Provide the (X, Y) coordinate of the cell's center where the given text is located.  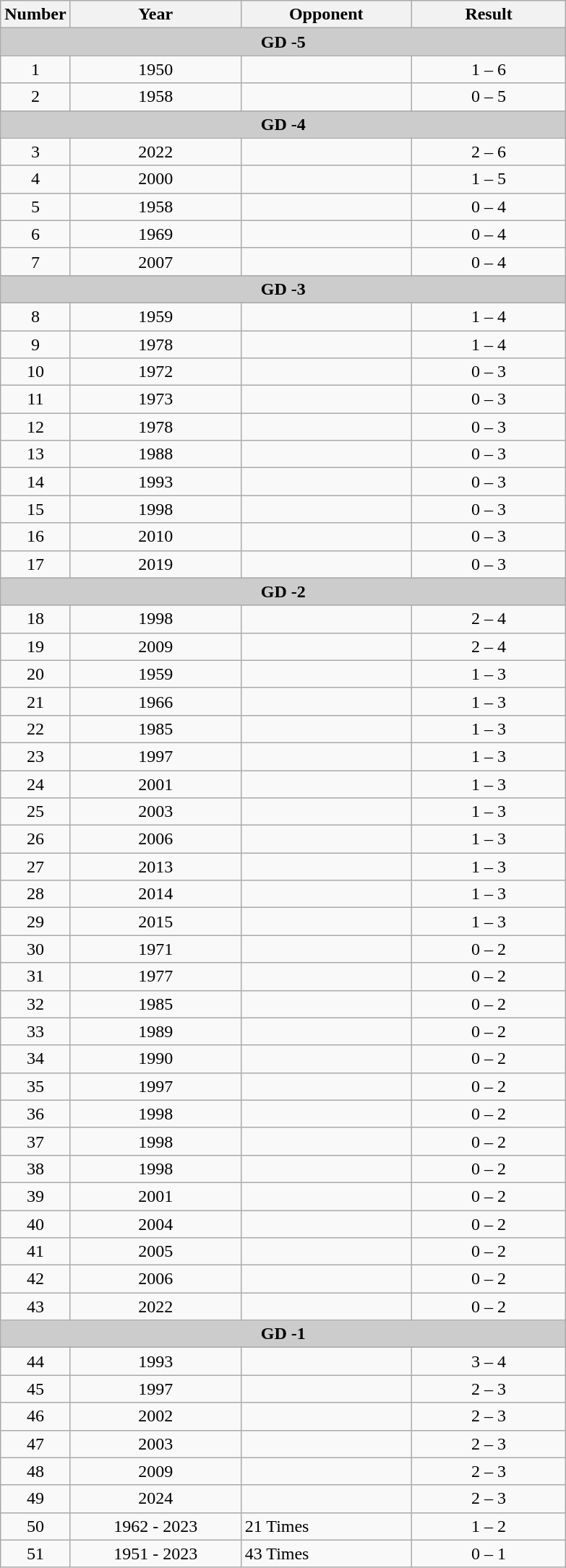
4 (35, 179)
17 (35, 564)
15 (35, 509)
39 (35, 1196)
23 (35, 756)
2002 (155, 1416)
2015 (155, 922)
36 (35, 1114)
34 (35, 1059)
18 (35, 619)
1990 (155, 1059)
26 (35, 839)
Opponent (326, 14)
5 (35, 207)
42 (35, 1279)
3 (35, 152)
28 (35, 894)
44 (35, 1361)
51 (35, 1554)
3 – 4 (489, 1361)
22 (35, 729)
49 (35, 1499)
1966 (155, 701)
1972 (155, 372)
24 (35, 784)
7 (35, 261)
31 (35, 976)
2010 (155, 537)
2024 (155, 1499)
45 (35, 1389)
8 (35, 316)
25 (35, 812)
1969 (155, 234)
1973 (155, 399)
GD -3 (283, 289)
40 (35, 1224)
2000 (155, 179)
21 (35, 701)
0 – 1 (489, 1554)
1 (35, 69)
GD -1 (283, 1334)
27 (35, 867)
Year (155, 14)
1962 - 2023 (155, 1526)
2 – 6 (489, 152)
21 Times (326, 1526)
2005 (155, 1252)
Number (35, 14)
29 (35, 922)
1 – 5 (489, 179)
1977 (155, 976)
Result (489, 14)
1971 (155, 949)
1 – 2 (489, 1526)
48 (35, 1471)
2019 (155, 564)
9 (35, 345)
6 (35, 234)
2007 (155, 261)
38 (35, 1169)
20 (35, 674)
43 Times (326, 1554)
41 (35, 1252)
43 (35, 1307)
2014 (155, 894)
2013 (155, 867)
13 (35, 454)
19 (35, 646)
50 (35, 1526)
1950 (155, 69)
30 (35, 949)
1 – 6 (489, 69)
12 (35, 427)
2 (35, 97)
1989 (155, 1031)
GD -2 (283, 592)
2004 (155, 1224)
35 (35, 1086)
11 (35, 399)
1988 (155, 454)
14 (35, 482)
37 (35, 1141)
32 (35, 1004)
GD -4 (283, 124)
16 (35, 537)
47 (35, 1444)
1951 - 2023 (155, 1554)
0 – 5 (489, 97)
GD -5 (283, 42)
46 (35, 1416)
10 (35, 372)
33 (35, 1031)
